Identify which cell holds the provided text, then report its (X, Y) central coordinate. 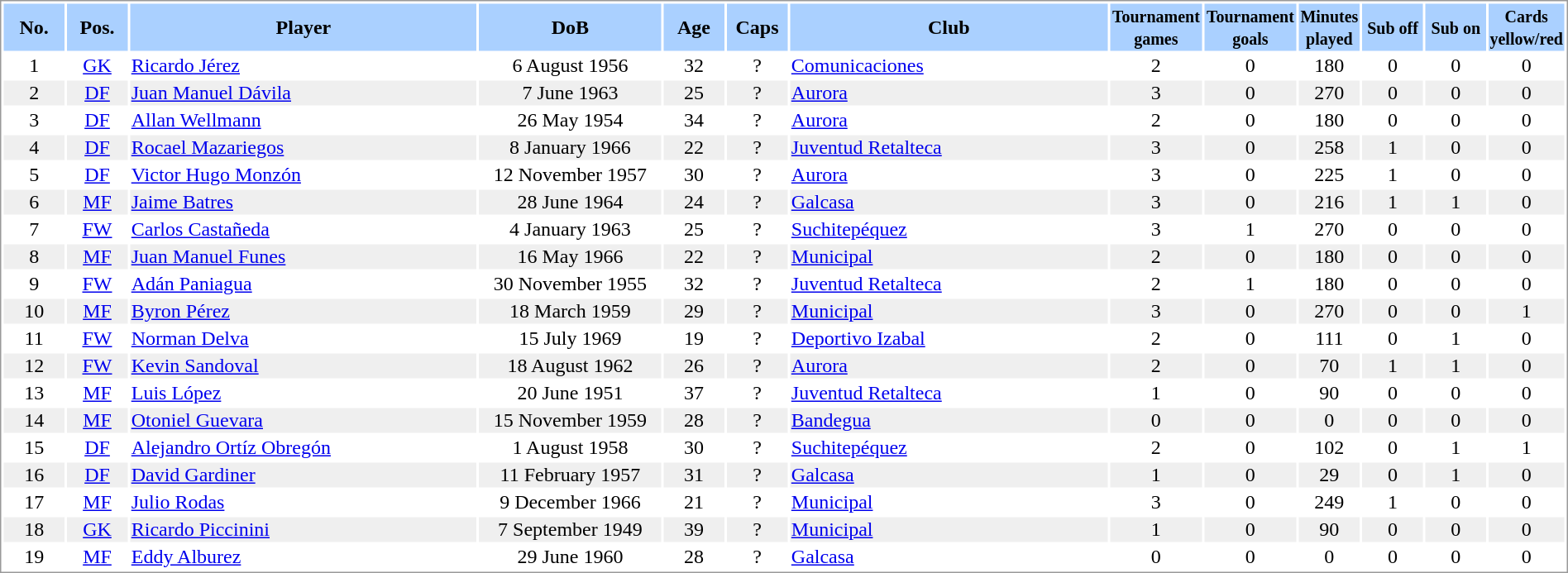
258 (1329, 148)
14 (33, 421)
8 (33, 257)
Otoniel Guevara (303, 421)
249 (1329, 502)
12 (33, 366)
216 (1329, 203)
Player (303, 26)
102 (1329, 447)
DoB (571, 26)
7 (33, 229)
31 (693, 475)
Sub off (1393, 26)
Club (949, 26)
10 (33, 312)
29 June 1960 (571, 556)
20 June 1951 (571, 393)
Jaime Batres (303, 203)
David Gardiner (303, 475)
Caps (758, 26)
70 (1329, 366)
Alejandro Ortíz Obregón (303, 447)
Pos. (98, 26)
16 May 1966 (571, 257)
24 (693, 203)
Victor Hugo Monzón (303, 174)
Luis López (303, 393)
28 June 1964 (571, 203)
Tournamentgames (1156, 26)
Ricardo Jérez (303, 65)
Kevin Sandoval (303, 366)
4 (33, 148)
26 May 1954 (571, 120)
Comunicaciones (949, 65)
8 January 1966 (571, 148)
18 March 1959 (571, 312)
9 (33, 284)
Bandegua (949, 421)
11 February 1957 (571, 475)
Rocael Mazariegos (303, 148)
4 January 1963 (571, 229)
Eddy Alburez (303, 556)
15 July 1969 (571, 338)
Age (693, 26)
12 November 1957 (571, 174)
15 November 1959 (571, 421)
7 September 1949 (571, 530)
16 (33, 475)
15 (33, 447)
Ricardo Piccinini (303, 530)
Minutesplayed (1329, 26)
6 (33, 203)
Tournamentgoals (1250, 26)
11 (33, 338)
Deportivo Izabal (949, 338)
Allan Wellmann (303, 120)
18 (33, 530)
37 (693, 393)
5 (33, 174)
26 (693, 366)
111 (1329, 338)
9 December 1966 (571, 502)
Cardsyellow/red (1527, 26)
7 June 1963 (571, 93)
Carlos Castañeda (303, 229)
17 (33, 502)
18 August 1962 (571, 366)
39 (693, 530)
Julio Rodas (303, 502)
34 (693, 120)
30 November 1955 (571, 284)
Adán Paniagua (303, 284)
6 August 1956 (571, 65)
1 August 1958 (571, 447)
21 (693, 502)
No. (33, 26)
Sub on (1456, 26)
Byron Pérez (303, 312)
Juan Manuel Funes (303, 257)
Juan Manuel Dávila (303, 93)
Norman Delva (303, 338)
225 (1329, 174)
13 (33, 393)
